Scan for the cell matching the given text and deliver its [x, y] coordinate at center. 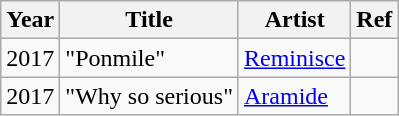
"Ponmile" [150, 58]
Ref [374, 20]
Title [150, 20]
Year [30, 20]
Reminisce [294, 58]
Artist [294, 20]
"Why so serious" [150, 96]
Aramide [294, 96]
